Scan for the cell matching the given text and deliver its [X, Y] coordinate at center. 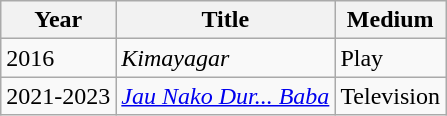
Play [390, 58]
Jau Nako Dur... Baba [226, 96]
Television [390, 96]
Year [58, 20]
2021-2023 [58, 96]
Medium [390, 20]
Kimayagar [226, 58]
Title [226, 20]
2016 [58, 58]
